Pinpoint the cell where the given text exists, returning its [x, y] midpoint coordinate. 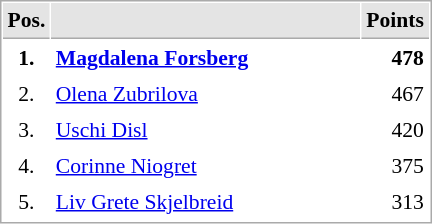
375 [396, 165]
4. [26, 165]
Corinne Niogret [206, 165]
Magdalena Forsberg [206, 57]
2. [26, 93]
Points [396, 21]
Olena Zubrilova [206, 93]
Liv Grete Skjelbreid [206, 201]
478 [396, 57]
5. [26, 201]
1. [26, 57]
Pos. [26, 21]
313 [396, 201]
Uschi Disl [206, 129]
467 [396, 93]
3. [26, 129]
420 [396, 129]
